Find where the given text appears and provide that cell's center as (x, y) coordinate. 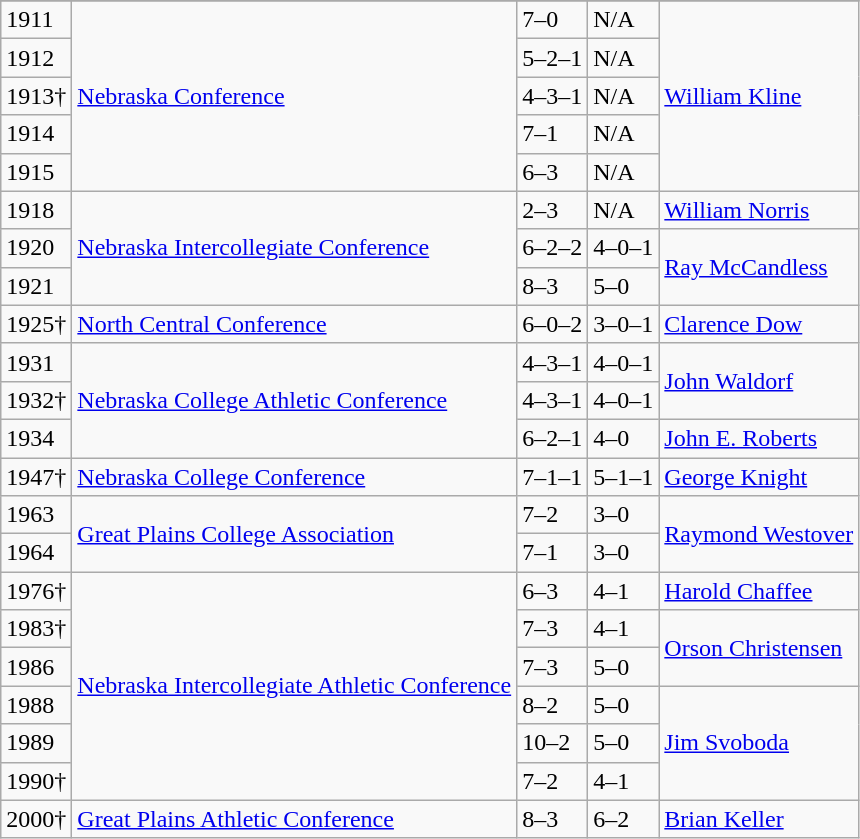
1963 (36, 515)
2–3 (552, 210)
Nebraska College Conference (294, 477)
10–2 (552, 743)
1925† (36, 324)
Clarence Dow (759, 324)
1911 (36, 20)
1934 (36, 438)
Harold Chaffee (759, 591)
1915 (36, 172)
5–2–1 (552, 58)
John Waldorf (759, 381)
7–0 (552, 20)
Nebraska Conference (294, 96)
6–2–1 (552, 438)
1947† (36, 477)
1990† (36, 781)
North Central Conference (294, 324)
1988 (36, 705)
3–0–1 (624, 324)
Raymond Westover (759, 534)
2000† (36, 819)
John E. Roberts (759, 438)
1986 (36, 667)
1920 (36, 248)
7–1–1 (552, 477)
Great Plains College Association (294, 534)
George Knight (759, 477)
1932† (36, 400)
1983† (36, 629)
William Norris (759, 210)
8–2 (552, 705)
1964 (36, 553)
1921 (36, 286)
1912 (36, 58)
Orson Christensen (759, 648)
1913† (36, 96)
Nebraska College Athletic Conference (294, 400)
1931 (36, 362)
5–1–1 (624, 477)
6–2–2 (552, 248)
Ray McCandless (759, 267)
Brian Keller (759, 819)
6–0–2 (552, 324)
6–2 (624, 819)
1989 (36, 743)
Nebraska Intercollegiate Conference (294, 248)
William Kline (759, 96)
4–0 (624, 438)
1914 (36, 134)
Great Plains Athletic Conference (294, 819)
1976† (36, 591)
Jim Svoboda (759, 743)
Nebraska Intercollegiate Athletic Conference (294, 686)
1918 (36, 210)
